From the cell containing the given text, extract its center point as (x, y) coordinate. 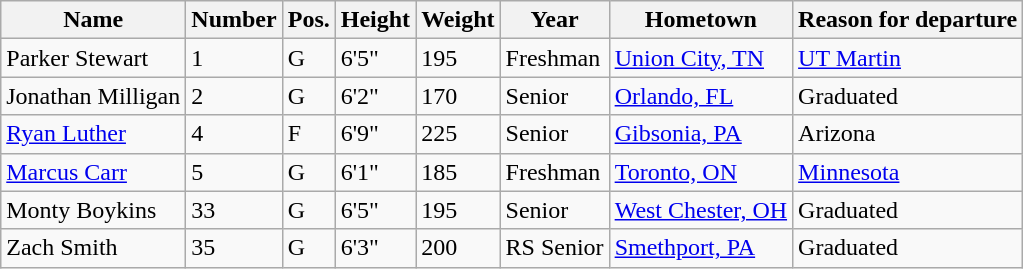
Reason for departure (908, 20)
Height (375, 20)
Parker Stewart (94, 58)
185 (458, 172)
2 (234, 96)
6'1" (375, 172)
Name (94, 20)
4 (234, 134)
225 (458, 134)
Marcus Carr (94, 172)
Hometown (700, 20)
200 (458, 248)
Monty Boykins (94, 210)
6'9" (375, 134)
RS Senior (554, 248)
6'3" (375, 248)
UT Martin (908, 58)
Ryan Luther (94, 134)
West Chester, OH (700, 210)
Orlando, FL (700, 96)
33 (234, 210)
170 (458, 96)
Pos. (308, 20)
Arizona (908, 134)
Zach Smith (94, 248)
Gibsonia, PA (700, 134)
Number (234, 20)
6'2" (375, 96)
1 (234, 58)
F (308, 134)
Year (554, 20)
5 (234, 172)
Smethport, PA (700, 248)
Jonathan Milligan (94, 96)
Weight (458, 20)
Toronto, ON (700, 172)
Minnesota (908, 172)
Union City, TN (700, 58)
35 (234, 248)
